Extract the [X, Y] coordinate from the center of the cell holding the provided text.  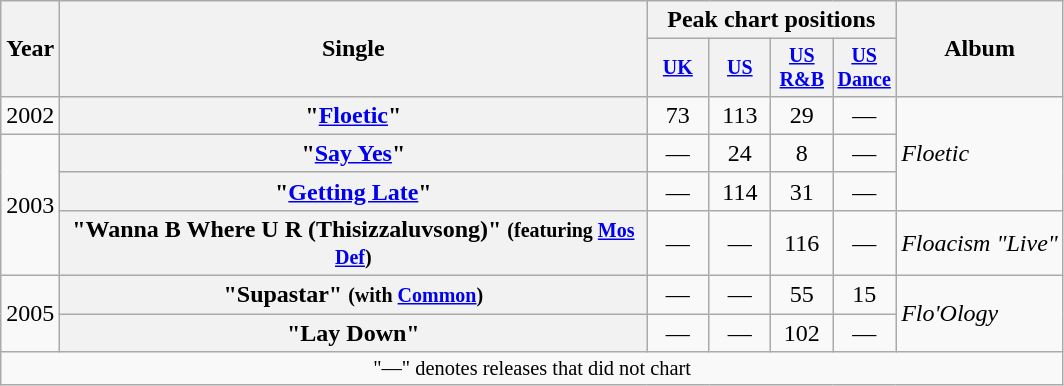
2005 [30, 314]
Floacism "Live" [980, 242]
"Floetic" [354, 115]
Year [30, 49]
"Lay Down" [354, 333]
Single [354, 49]
"—" denotes releases that did not chart [532, 369]
Album [980, 49]
"Getting Late" [354, 191]
15 [864, 295]
31 [802, 191]
29 [802, 115]
"Say Yes" [354, 153]
2002 [30, 115]
Floetic [980, 153]
US R&B [802, 68]
US [740, 68]
113 [740, 115]
"Wanna B Where U R (Thisizzaluvsong)" (featuring Mos Def) [354, 242]
US Dance [864, 68]
102 [802, 333]
116 [802, 242]
24 [740, 153]
73 [678, 115]
2003 [30, 204]
"Supastar" (with Common) [354, 295]
55 [802, 295]
UK [678, 68]
114 [740, 191]
8 [802, 153]
Peak chart positions [772, 20]
Flo'Ology [980, 314]
